Scan for the cell matching the given text and deliver its (x, y) coordinate at center. 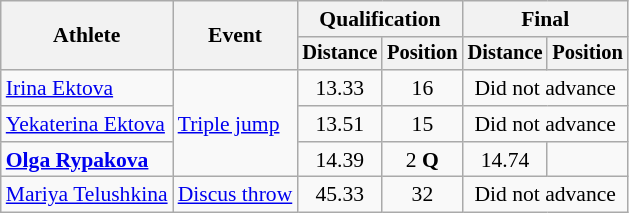
14.39 (340, 160)
Qualification (380, 19)
45.33 (340, 195)
15 (422, 124)
Irina Ektova (87, 88)
Discus throw (236, 195)
13.51 (340, 124)
Mariya Telushkina (87, 195)
Event (236, 36)
14.74 (506, 160)
32 (422, 195)
Olga Rypakova (87, 160)
16 (422, 88)
Final (546, 19)
Athlete (87, 36)
Yekaterina Ektova (87, 124)
13.33 (340, 88)
2 Q (422, 160)
Triple jump (236, 124)
